Find where the given text appears and provide that cell's center as [x, y] coordinate. 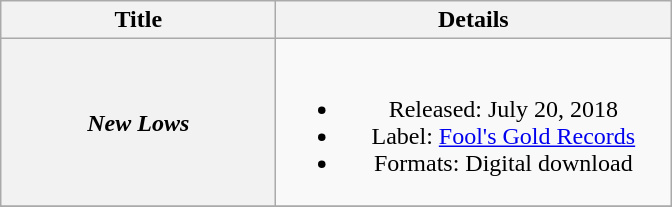
Released: July 20, 2018Label: Fool's Gold RecordsFormats: Digital download [474, 122]
Details [474, 20]
New Lows [138, 122]
Title [138, 20]
